Output the [X, Y] coordinate of the center of the cell containing the given text.  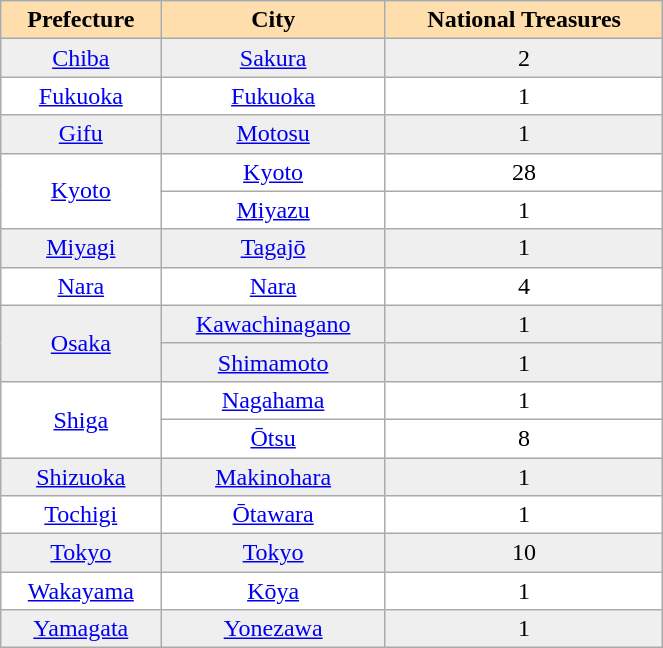
Prefecture [81, 20]
Tochigi [81, 515]
Yamagata [81, 629]
Makinohara [274, 477]
Kawachinagano [274, 324]
Wakayama [81, 591]
Nagahama [274, 400]
Gifu [81, 134]
4 [524, 286]
Chiba [81, 58]
Shizuoka [81, 477]
Sakura [274, 58]
Miyazu [274, 210]
Shiga [81, 419]
Tagajō [274, 248]
10 [524, 553]
Ōtawara [274, 515]
City [274, 20]
28 [524, 172]
Kōya [274, 591]
Motosu [274, 134]
8 [524, 438]
Miyagi [81, 248]
National Treasures [524, 20]
Osaka [81, 343]
Yonezawa [274, 629]
2 [524, 58]
Shimamoto [274, 362]
Ōtsu [274, 438]
